Return (X, Y) of the center of cell containing provided text 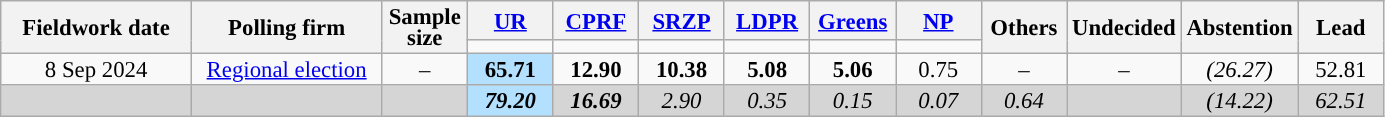
Samplesize (425, 28)
Undecided (1124, 28)
12.90 (596, 70)
LDPR (767, 20)
0.15 (853, 101)
(14.22) (1240, 101)
10.38 (682, 70)
52.81 (1341, 70)
UR (511, 20)
Greens (853, 20)
5.08 (767, 70)
Abstention (1240, 28)
Regional election (286, 70)
Others (1024, 28)
CPRF (596, 20)
65.71 (511, 70)
Lead (1341, 28)
79.20 (511, 101)
2.90 (682, 101)
16.69 (596, 101)
NP (939, 20)
Fieldwork date (96, 28)
0.35 (767, 101)
0.64 (1024, 101)
0.75 (939, 70)
Polling firm (286, 28)
(26.27) (1240, 70)
62.51 (1341, 101)
SRZP (682, 20)
8 Sep 2024 (96, 70)
0.07 (939, 101)
5.06 (853, 70)
